From the cell containing the given text, extract its center point as (X, Y) coordinate. 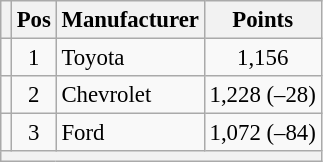
Points (262, 20)
1,156 (262, 58)
2 (34, 95)
Chevrolet (130, 95)
1 (34, 58)
Manufacturer (130, 20)
Pos (34, 20)
Ford (130, 133)
Toyota (130, 58)
1,228 (–28) (262, 95)
3 (34, 133)
1,072 (–84) (262, 133)
